Provide the (x, y) coordinate of the cell's center where the given text is located.  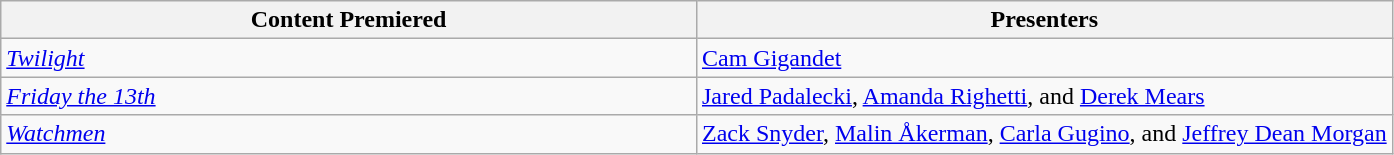
Jared Padalecki, Amanda Righetti, and Derek Mears (1044, 96)
Friday the 13th (349, 96)
Zack Snyder, Malin Åkerman, Carla Gugino, and Jeffrey Dean Morgan (1044, 134)
Content Premiered (349, 20)
Presenters (1044, 20)
Watchmen (349, 134)
Cam Gigandet (1044, 58)
Twilight (349, 58)
